Pinpoint the cell where the given text exists, returning its (X, Y) midpoint coordinate. 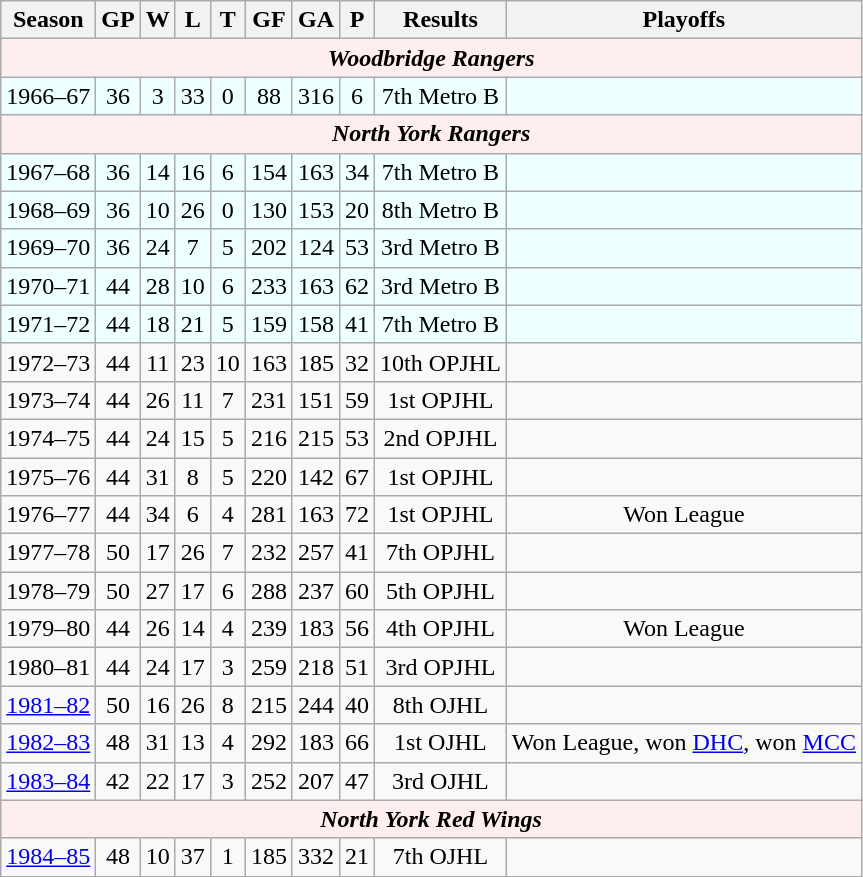
281 (268, 515)
GA (316, 20)
202 (268, 248)
67 (358, 477)
32 (358, 362)
316 (316, 96)
Season (48, 20)
1978–79 (48, 591)
4th OPJHL (441, 629)
22 (158, 781)
231 (268, 400)
1968–69 (48, 210)
142 (316, 477)
66 (358, 743)
1979–80 (48, 629)
Woodbridge Rangers (432, 58)
288 (268, 591)
151 (316, 400)
L (192, 20)
1 (228, 857)
207 (316, 781)
North York Rangers (432, 134)
W (158, 20)
8th OJHL (441, 705)
232 (268, 553)
GF (268, 20)
56 (358, 629)
1969–70 (48, 248)
Playoffs (684, 20)
1972–73 (48, 362)
27 (158, 591)
259 (268, 667)
1975–76 (48, 477)
GP (118, 20)
237 (316, 591)
124 (316, 248)
13 (192, 743)
1967–68 (48, 172)
292 (268, 743)
60 (358, 591)
252 (268, 781)
28 (158, 286)
159 (268, 324)
10th OPJHL (441, 362)
37 (192, 857)
33 (192, 96)
130 (268, 210)
1980–81 (48, 667)
1983–84 (48, 781)
3rd OJHL (441, 781)
1st OJHL (441, 743)
72 (358, 515)
239 (268, 629)
7th OPJHL (441, 553)
2nd OPJHL (441, 438)
218 (316, 667)
257 (316, 553)
3rd OPJHL (441, 667)
23 (192, 362)
1973–74 (48, 400)
332 (316, 857)
233 (268, 286)
1966–67 (48, 96)
47 (358, 781)
220 (268, 477)
15 (192, 438)
T (228, 20)
P (358, 20)
216 (268, 438)
Won League, won DHC, won MCC (684, 743)
North York Red Wings (432, 819)
18 (158, 324)
1970–71 (48, 286)
1976–77 (48, 515)
42 (118, 781)
51 (358, 667)
153 (316, 210)
8th Metro B (441, 210)
40 (358, 705)
1974–75 (48, 438)
62 (358, 286)
1982–83 (48, 743)
244 (316, 705)
88 (268, 96)
Results (441, 20)
158 (316, 324)
7th OJHL (441, 857)
1971–72 (48, 324)
59 (358, 400)
1984–85 (48, 857)
1981–82 (48, 705)
5th OPJHL (441, 591)
20 (358, 210)
154 (268, 172)
1977–78 (48, 553)
